Identify which cell holds the provided text, then report its (x, y) central coordinate. 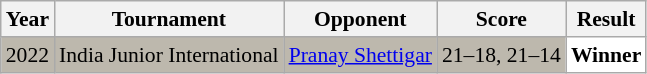
Opponent (360, 19)
2022 (28, 55)
Tournament (169, 19)
India Junior International (169, 55)
Year (28, 19)
Score (502, 19)
21–18, 21–14 (502, 55)
Pranay Shettigar (360, 55)
Result (606, 19)
Winner (606, 55)
